From the cell containing the given text, extract its center point as (X, Y) coordinate. 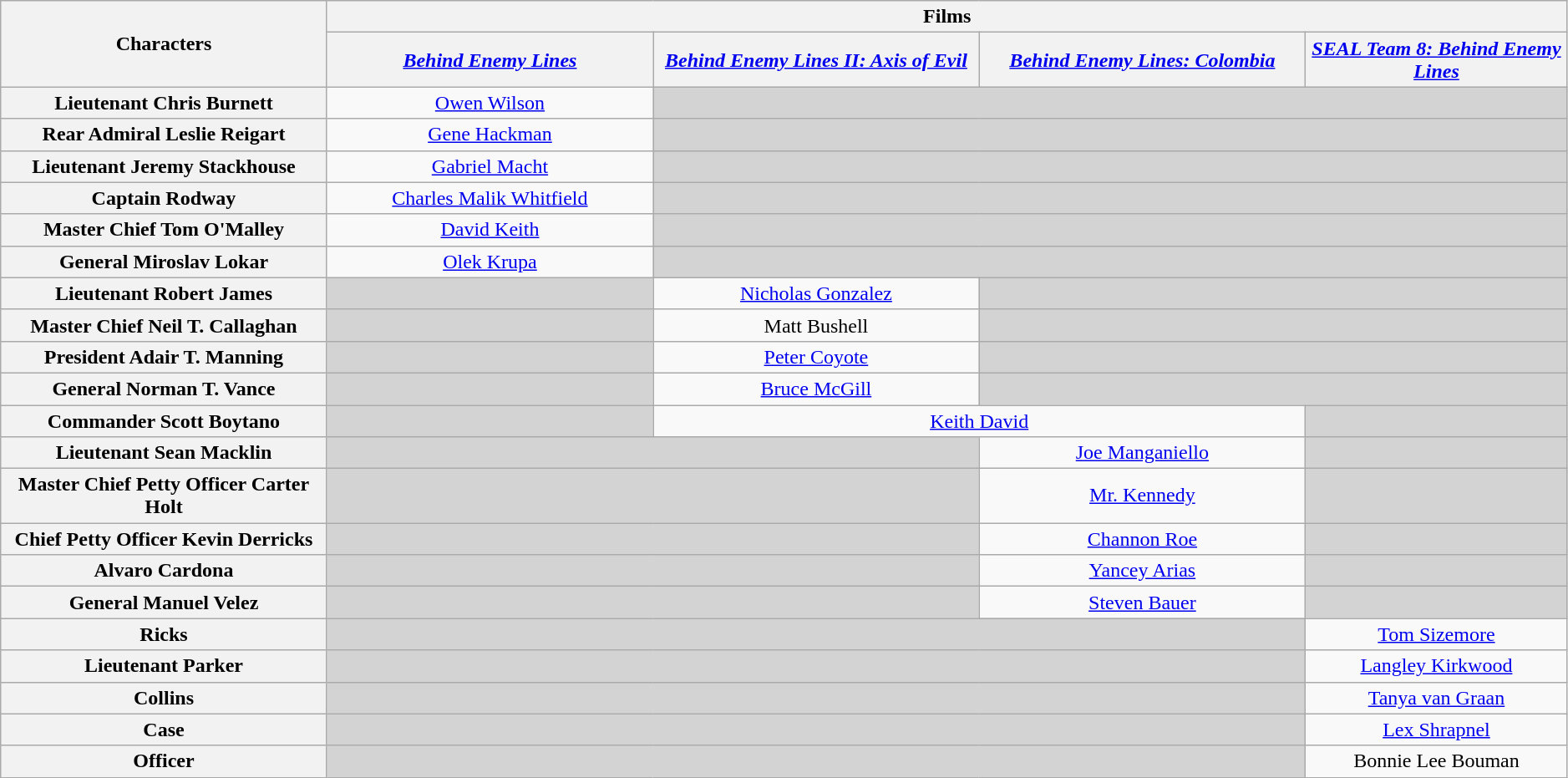
Master Chief Tom O'Malley (164, 230)
Behind Enemy Lines II: Axis of Evil (816, 60)
Rear Admiral Leslie Reigart (164, 135)
Master Chief Neil T. Callaghan (164, 325)
Films (947, 17)
Lieutenant Parker (164, 666)
Keith David (979, 420)
Gene Hackman (490, 135)
SEAL Team 8: Behind Enemy Lines (1437, 60)
General Norman T. Vance (164, 389)
Steven Bauer (1142, 603)
Langley Kirkwood (1437, 666)
Alvaro Cardona (164, 571)
Lieutenant Robert James (164, 293)
Tom Sizemore (1437, 634)
Mr. Kennedy (1142, 496)
President Adair T. Manning (164, 357)
Officer (164, 761)
Olek Krupa (490, 262)
Case (164, 730)
Chief Petty Officer Kevin Derricks (164, 539)
Behind Enemy Lines: Colombia (1142, 60)
Matt Bushell (816, 325)
General Miroslav Lokar (164, 262)
Characters (164, 43)
Tanya van Graan (1437, 698)
Collins (164, 698)
Behind Enemy Lines (490, 60)
Nicholas Gonzalez (816, 293)
Joe Manganiello (1142, 453)
Lex Shrapnel (1437, 730)
David Keith (490, 230)
Master Chief Petty Officer Carter Holt (164, 496)
Channon Roe (1142, 539)
General Manuel Velez (164, 603)
Bruce McGill (816, 389)
Owen Wilson (490, 103)
Lieutenant Chris Burnett (164, 103)
Ricks (164, 634)
Lieutenant Sean Macklin (164, 453)
Commander Scott Boytano (164, 420)
Yancey Arias (1142, 571)
Bonnie Lee Bouman (1437, 761)
Lieutenant Jeremy Stackhouse (164, 166)
Peter Coyote (816, 357)
Captain Rodway (164, 198)
Charles Malik Whitfield (490, 198)
Gabriel Macht (490, 166)
